Determine the (x, y) coordinate at the center of the cell enclosing the given text.  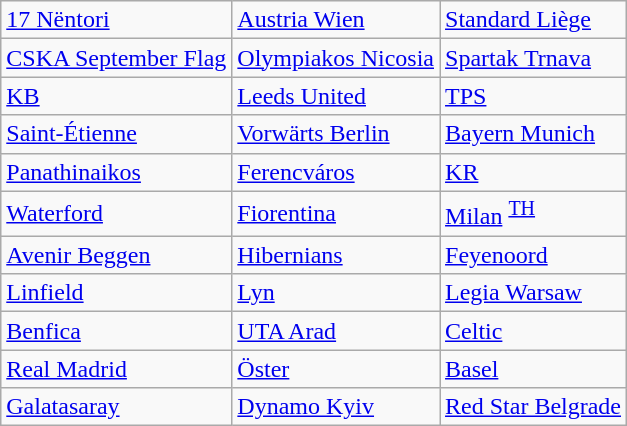
Fiorentina (336, 214)
KB (116, 96)
Standard Liège (534, 20)
Hibernians (336, 255)
Waterford (116, 214)
Olympiakos Nicosia (336, 58)
Linfield (116, 293)
CSKA September Flag (116, 58)
Öster (336, 369)
Austria Wien (336, 20)
Benfica (116, 331)
Lyn (336, 293)
Red Star Belgrade (534, 407)
TPS (534, 96)
Bayern Munich (534, 134)
Basel (534, 369)
Panathinaikos (116, 172)
Spartak Trnava (534, 58)
Milan TH (534, 214)
Dynamo Kyiv (336, 407)
Leeds United (336, 96)
Feyenoord (534, 255)
Celtic (534, 331)
Ferencváros (336, 172)
Real Madrid (116, 369)
17 Nëntori (116, 20)
KR (534, 172)
Legia Warsaw (534, 293)
Galatasaray (116, 407)
Saint-Étienne (116, 134)
UTA Arad (336, 331)
Avenir Beggen (116, 255)
Vorwärts Berlin (336, 134)
